Detect which cell encompasses the target text, then output its (x, y) center coordinate. 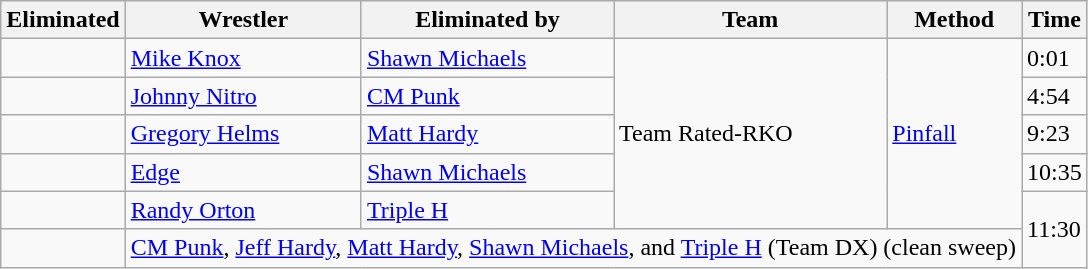
9:23 (1055, 134)
Edge (243, 172)
10:35 (1055, 172)
CM Punk, Jeff Hardy, Matt Hardy, Shawn Michaels, and Triple H (Team DX) (clean sweep) (573, 248)
Gregory Helms (243, 134)
11:30 (1055, 229)
Team (750, 20)
Matt Hardy (487, 134)
Team Rated-RKO (750, 134)
Johnny Nitro (243, 96)
Method (954, 20)
Eliminated (63, 20)
CM Punk (487, 96)
0:01 (1055, 58)
Triple H (487, 210)
Randy Orton (243, 210)
4:54 (1055, 96)
Time (1055, 20)
Pinfall (954, 134)
Wrestler (243, 20)
Eliminated by (487, 20)
Mike Knox (243, 58)
